Locate the cell with the specified text and output its [x, y] center coordinate. 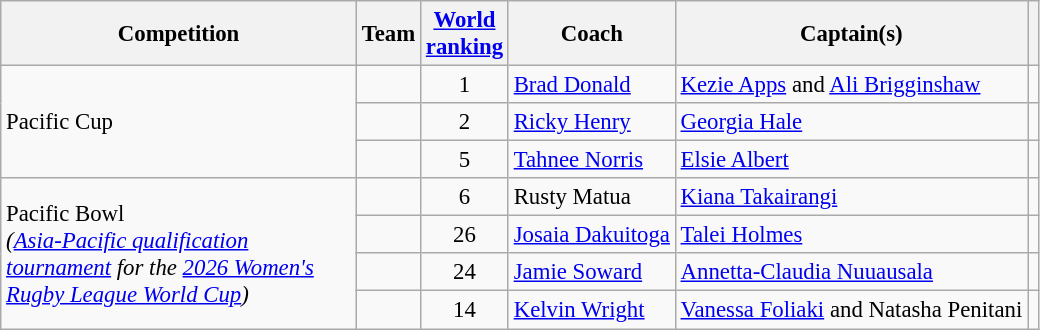
Annetta-Claudia Nuuausala [851, 273]
26 [465, 235]
Rusty Matua [592, 197]
Kiana Takairangi [851, 197]
Competition [179, 34]
Team [388, 34]
1 [465, 85]
2 [465, 122]
Pacific Cup [179, 122]
5 [465, 160]
Tahnee Norris [592, 160]
Talei Holmes [851, 235]
Vanessa Foliaki and Natasha Penitani [851, 310]
Kelvin Wright [592, 310]
Coach [592, 34]
Georgia Hale [851, 122]
Josaia Dakuitoga [592, 235]
6 [465, 197]
Elsie Albert [851, 160]
24 [465, 273]
Ricky Henry [592, 122]
Jamie Soward [592, 273]
14 [465, 310]
Worldranking [465, 34]
Brad Donald [592, 85]
Pacific Bowl (Asia-Pacific qualification tournament for the 2026 Women's Rugby League World Cup) [179, 253]
Kezie Apps and Ali Brigginshaw [851, 85]
Captain(s) [851, 34]
